Find where the given text appears and provide that cell's center as (X, Y) coordinate. 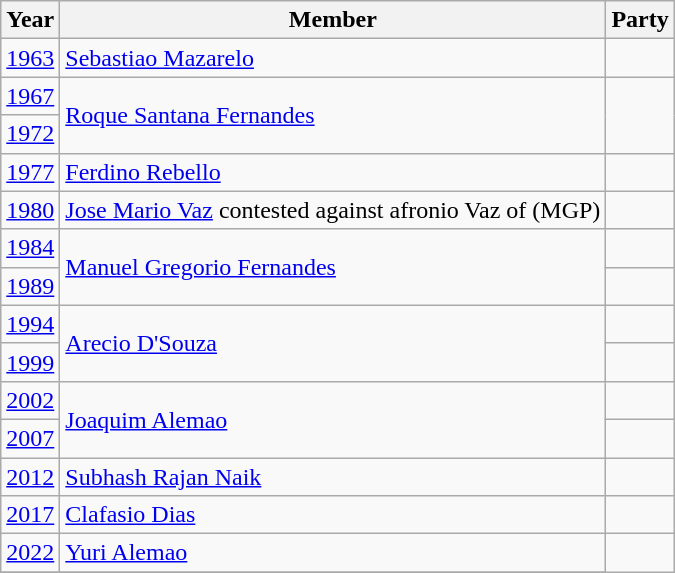
Sebastiao Mazarelo (333, 58)
1977 (30, 172)
Jose Mario Vaz contested against afronio Vaz of (MGP) (333, 210)
2017 (30, 515)
1972 (30, 134)
Roque Santana Fernandes (333, 115)
Year (30, 20)
1984 (30, 248)
Clafasio Dias (333, 515)
Joaquim Alemao (333, 419)
1994 (30, 324)
1963 (30, 58)
Ferdino Rebello (333, 172)
2022 (30, 553)
Subhash Rajan Naik (333, 477)
1967 (30, 96)
Yuri Alemao (333, 553)
Manuel Gregorio Fernandes (333, 267)
1999 (30, 362)
2002 (30, 400)
Party (640, 20)
1989 (30, 286)
Member (333, 20)
2012 (30, 477)
Arecio D'Souza (333, 343)
2007 (30, 438)
1980 (30, 210)
